Extract the [X, Y] coordinate from the center of the cell holding the provided text.  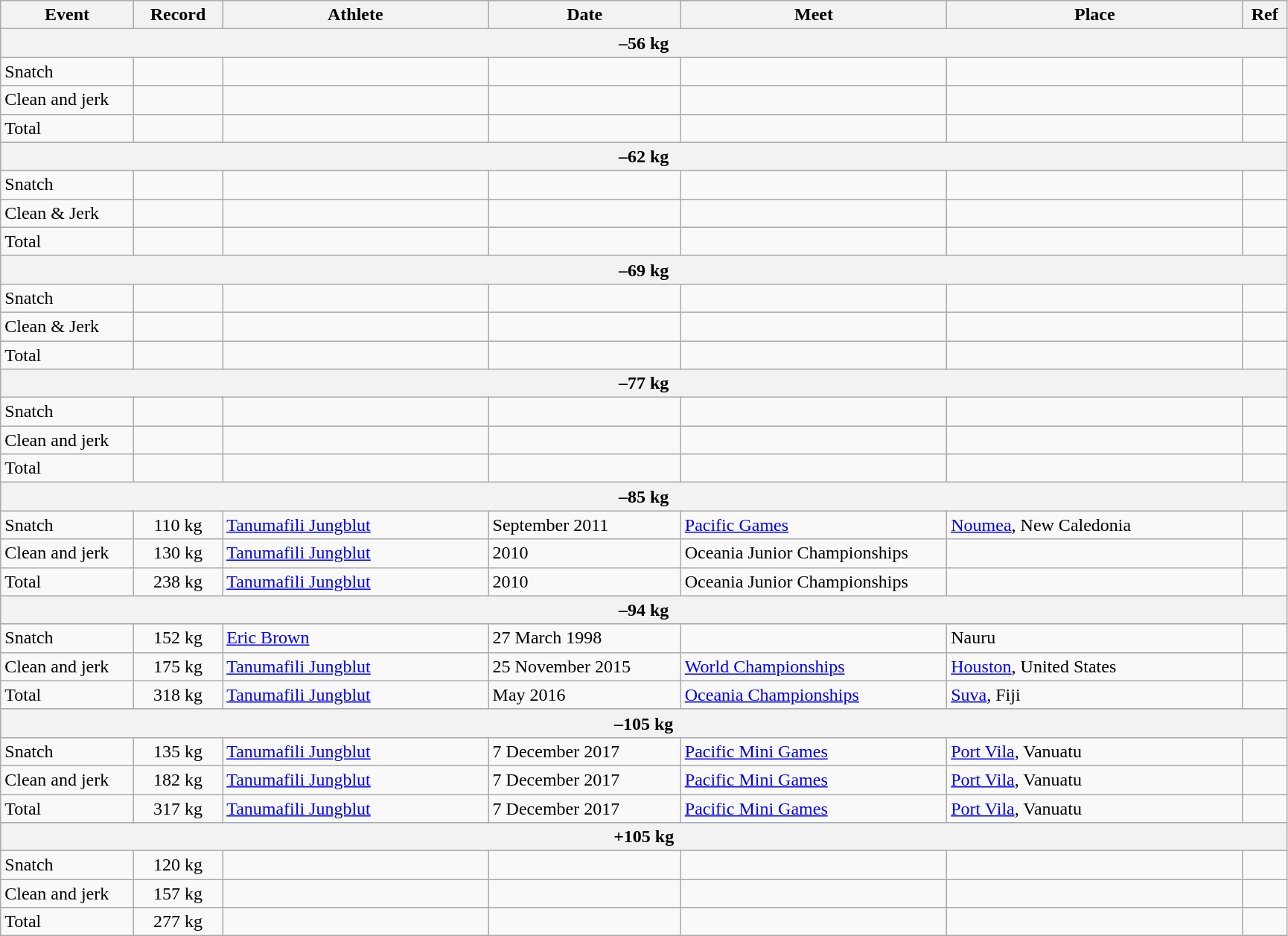
130 kg [177, 553]
–85 kg [644, 497]
Oceania Championships [813, 695]
Date [584, 15]
World Championships [813, 666]
175 kg [177, 666]
–94 kg [644, 610]
152 kg [177, 638]
+105 kg [644, 837]
–62 kg [644, 156]
182 kg [177, 780]
120 kg [177, 865]
Place [1094, 15]
Houston, United States [1094, 666]
110 kg [177, 525]
27 March 1998 [584, 638]
Eric Brown [356, 638]
318 kg [177, 695]
Nauru [1094, 638]
Record [177, 15]
Meet [813, 15]
–56 kg [644, 43]
Athlete [356, 15]
Ref [1265, 15]
–77 kg [644, 383]
25 November 2015 [584, 666]
157 kg [177, 894]
Event [67, 15]
–105 kg [644, 723]
277 kg [177, 922]
Suva, Fiji [1094, 695]
Noumea, New Caledonia [1094, 525]
Pacific Games [813, 525]
317 kg [177, 808]
135 kg [177, 751]
September 2011 [584, 525]
238 kg [177, 582]
–69 kg [644, 270]
May 2016 [584, 695]
